Capture the cell that displays the provided text and extract its (x, y) central coordinate. 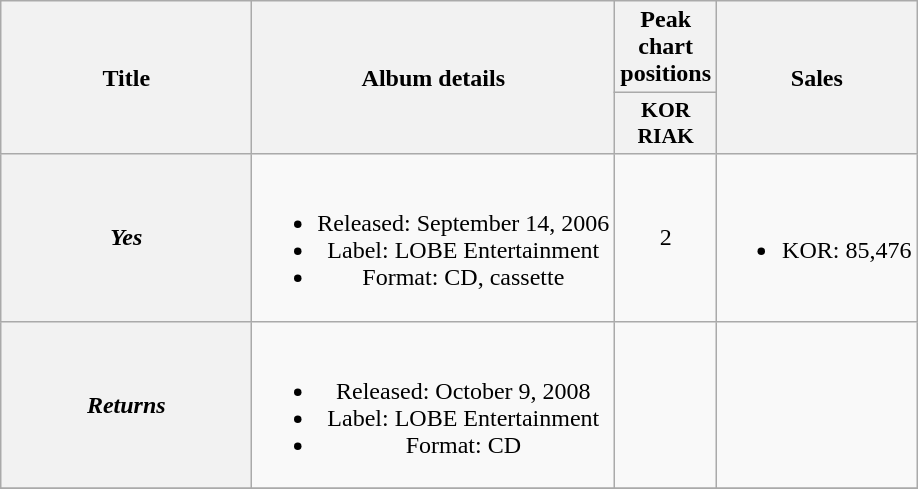
KORRIAK (666, 124)
Returns (126, 404)
Sales (817, 78)
2 (666, 238)
Released: September 14, 2006Label: LOBE EntertainmentFormat: CD, cassette (434, 238)
Title (126, 78)
Yes (126, 238)
Peak chart positions (666, 47)
Album details (434, 78)
Released: October 9, 2008Label: LOBE EntertainmentFormat: CD (434, 404)
KOR: 85,476 (817, 238)
